Output the (x, y) coordinate of the center of the cell containing the given text.  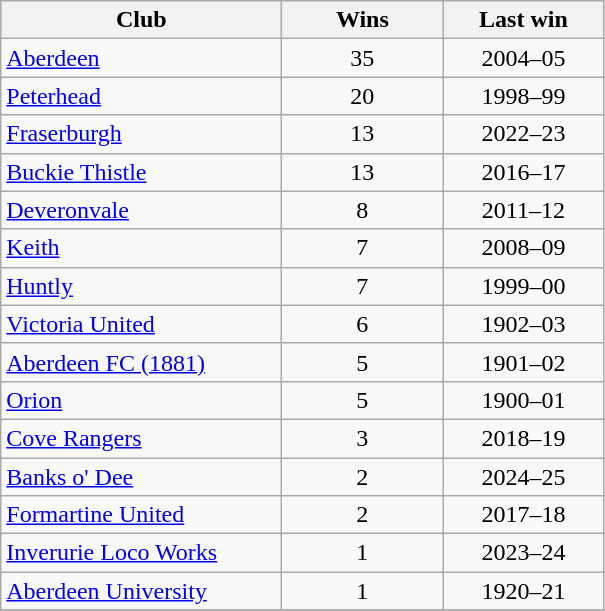
3 (362, 438)
35 (362, 58)
Wins (362, 20)
2008–09 (524, 248)
2024–25 (524, 477)
Keith (142, 248)
2018–19 (524, 438)
Victoria United (142, 324)
Fraserburgh (142, 134)
Aberdeen University (142, 591)
8 (362, 210)
6 (362, 324)
2022–23 (524, 134)
1999–00 (524, 286)
Aberdeen FC (1881) (142, 362)
20 (362, 96)
2016–17 (524, 172)
Banks o' Dee (142, 477)
Cove Rangers (142, 438)
Orion (142, 400)
Aberdeen (142, 58)
2011–12 (524, 210)
1900–01 (524, 400)
2023–24 (524, 553)
Club (142, 20)
2017–18 (524, 515)
Peterhead (142, 96)
1901–02 (524, 362)
Inverurie Loco Works (142, 553)
Last win (524, 20)
Huntly (142, 286)
Buckie Thistle (142, 172)
Deveronvale (142, 210)
1902–03 (524, 324)
1998–99 (524, 96)
1920–21 (524, 591)
Formartine United (142, 515)
2004–05 (524, 58)
